Determine the [x, y] coordinate at the center of the cell enclosing the given text.  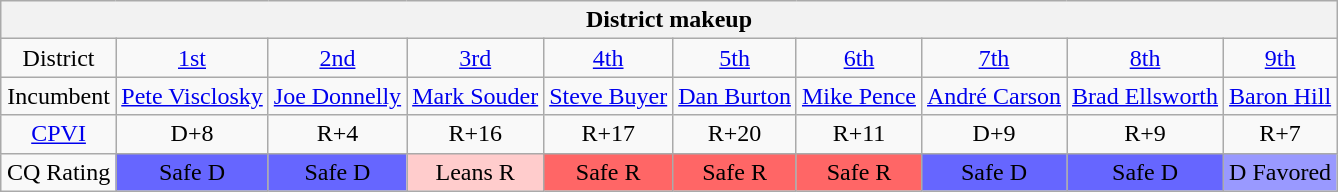
D+8 [192, 134]
Leans R [476, 172]
R+16 [476, 134]
4th [608, 58]
D Favored [1280, 172]
R+4 [337, 134]
8th [1146, 58]
Pete Visclosky [192, 96]
D+9 [994, 134]
Incumbent [58, 96]
6th [858, 58]
3rd [476, 58]
CQ Rating [58, 172]
Brad Ellsworth [1146, 96]
Joe Donnelly [337, 96]
9th [1280, 58]
Baron Hill [1280, 96]
R+17 [608, 134]
District makeup [668, 20]
R+20 [735, 134]
1st [192, 58]
André Carson [994, 96]
5th [735, 58]
Mark Souder [476, 96]
District [58, 58]
R+11 [858, 134]
7th [994, 58]
2nd [337, 58]
Steve Buyer [608, 96]
R+7 [1280, 134]
CPVI [58, 134]
Mike Pence [858, 96]
Dan Burton [735, 96]
R+9 [1146, 134]
